Detect which cell encompasses the target text, then output its [x, y] center coordinate. 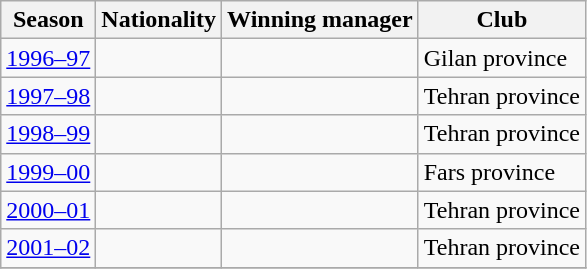
2000–01 [48, 210]
2001–02 [48, 248]
1996–97 [48, 58]
1998–99 [48, 134]
Season [48, 20]
1999–00 [48, 172]
Fars province [502, 172]
Winning manager [320, 20]
Nationality [159, 20]
1997–98 [48, 96]
Gilan province [502, 58]
Club [502, 20]
